Scan for the cell matching the given text and deliver its (X, Y) coordinate at center. 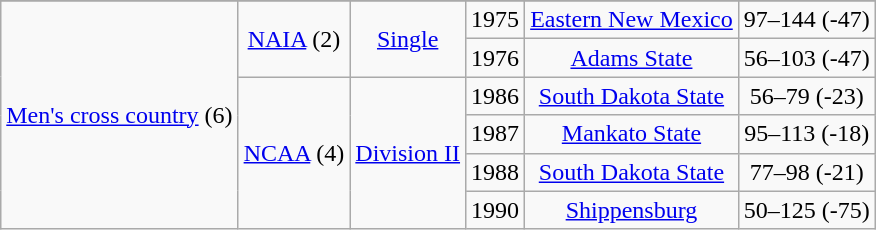
95–113 (-18) (806, 134)
1976 (496, 58)
1975 (496, 20)
56–103 (-47) (806, 58)
Eastern New Mexico (632, 20)
NAIA (2) (294, 39)
Division II (408, 153)
Shippensburg (632, 210)
1987 (496, 134)
50–125 (-75) (806, 210)
1988 (496, 172)
1986 (496, 96)
97–144 (-47) (806, 20)
56–79 (-23) (806, 96)
Single (408, 39)
Adams State (632, 58)
Mankato State (632, 134)
Men's cross country (6) (120, 115)
NCAA (4) (294, 153)
77–98 (-21) (806, 172)
1990 (496, 210)
